Capture the cell that displays the provided text and extract its [x, y] central coordinate. 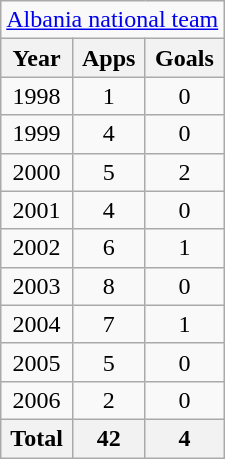
Goals [184, 58]
2005 [37, 362]
2002 [37, 248]
Year [37, 58]
Apps [108, 58]
Total [37, 438]
7 [108, 324]
Albania national team [112, 20]
42 [108, 438]
2001 [37, 210]
1998 [37, 96]
2000 [37, 172]
6 [108, 248]
2006 [37, 400]
2003 [37, 286]
1999 [37, 134]
2004 [37, 324]
8 [108, 286]
